For the text-containing cell, return its midpoint in [X, Y] coordinate format. 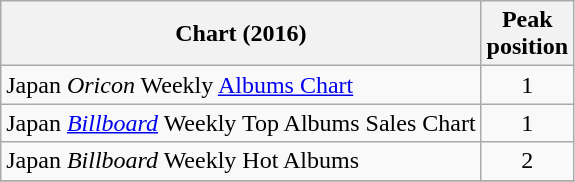
2 [527, 161]
Japan Billboard Weekly Top Albums Sales Chart [241, 123]
Peakposition [527, 34]
Japan Oricon Weekly Albums Chart [241, 85]
Japan Billboard Weekly Hot Albums [241, 161]
Chart (2016) [241, 34]
